Pinpoint the cell where the given text exists, returning its [x, y] midpoint coordinate. 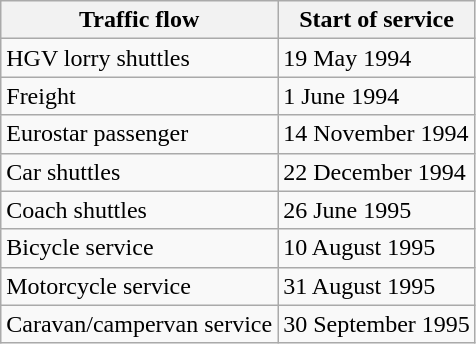
26 June 1995 [377, 210]
Car shuttles [140, 172]
22 December 1994 [377, 172]
31 August 1995 [377, 286]
Caravan/campervan service [140, 324]
HGV lorry shuttles [140, 58]
10 August 1995 [377, 248]
Motorcycle service [140, 286]
Coach shuttles [140, 210]
Traffic flow [140, 20]
Start of service [377, 20]
1 June 1994 [377, 96]
Bicycle service [140, 248]
19 May 1994 [377, 58]
14 November 1994 [377, 134]
Eurostar passenger [140, 134]
Freight [140, 96]
30 September 1995 [377, 324]
